Output the (X, Y) coordinate of the center of the cell containing the given text.  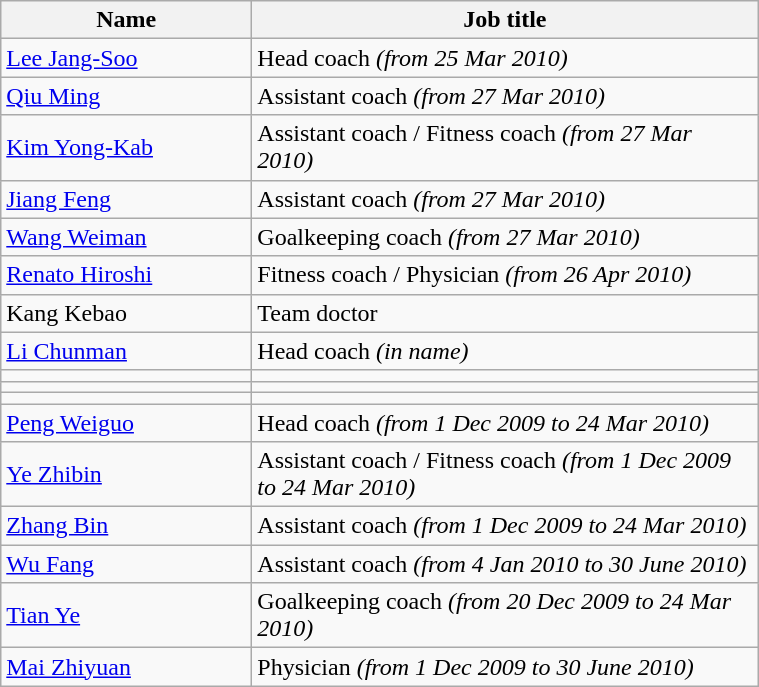
Renato Hiroshi (126, 275)
Goalkeeping coach (from 27 Mar 2010) (505, 237)
Kang Kebao (126, 313)
Head coach (from 25 Mar 2010) (505, 58)
Team doctor (505, 313)
Tian Ye (126, 616)
Job title (505, 20)
Fitness coach / Physician (from 26 Apr 2010) (505, 275)
Mai Zhiyuan (126, 667)
Assistant coach (from 4 Jan 2010 to 30 June 2010) (505, 564)
Name (126, 20)
Goalkeeping coach (from 20 Dec 2009 to 24 Mar 2010) (505, 616)
Jiang Feng (126, 199)
Peng Weiguo (126, 423)
Assistant coach (from 1 Dec 2009 to 24 Mar 2010) (505, 526)
Ye Zhibin (126, 474)
Li Chunman (126, 351)
Wu Fang (126, 564)
Head coach (in name) (505, 351)
Wang Weiman (126, 237)
Kim Yong-Kab (126, 148)
Zhang Bin (126, 526)
Assistant coach / Fitness coach (from 1 Dec 2009 to 24 Mar 2010) (505, 474)
Physician (from 1 Dec 2009 to 30 June 2010) (505, 667)
Assistant coach / Fitness coach (from 27 Mar 2010) (505, 148)
Qiu Ming (126, 96)
Lee Jang-Soo (126, 58)
Head coach (from 1 Dec 2009 to 24 Mar 2010) (505, 423)
